Locate the cell with the specified text and output its [X, Y] center coordinate. 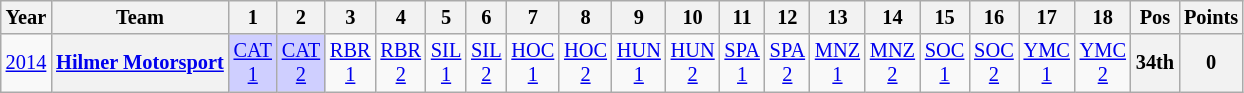
34th [1155, 63]
7 [532, 17]
Points [1211, 17]
6 [486, 17]
4 [400, 17]
11 [742, 17]
RBR2 [400, 63]
2 [301, 17]
Pos [1155, 17]
SOC1 [944, 63]
1 [253, 17]
18 [1103, 17]
17 [1047, 17]
SIL1 [446, 63]
10 [693, 17]
CAT1 [253, 63]
14 [892, 17]
HOC1 [532, 63]
SPA2 [788, 63]
9 [639, 17]
YMC2 [1103, 63]
SOC2 [994, 63]
MNZ1 [838, 63]
16 [994, 17]
Year [26, 17]
8 [586, 17]
HOC2 [586, 63]
RBR1 [350, 63]
HUN2 [693, 63]
SPA1 [742, 63]
2014 [26, 63]
HUN1 [639, 63]
MNZ2 [892, 63]
15 [944, 17]
13 [838, 17]
Team [140, 17]
SIL2 [486, 63]
12 [788, 17]
5 [446, 17]
3 [350, 17]
Hilmer Motorsport [140, 63]
YMC1 [1047, 63]
CAT2 [301, 63]
0 [1211, 63]
